Return the (X, Y) coordinate for the center point of the cell that contains the specified text.  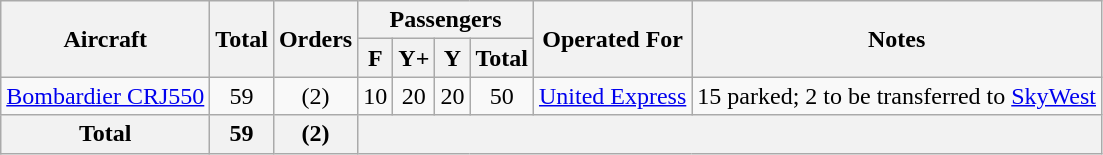
Aircraft (106, 39)
United Express (612, 96)
Bombardier CRJ550 (106, 96)
Passengers (446, 20)
Orders (315, 39)
F (376, 58)
Operated For (612, 39)
Y+ (414, 58)
15 parked; 2 to be transferred to SkyWest (897, 96)
50 (502, 96)
Notes (897, 39)
Y (452, 58)
10 (376, 96)
